Determine the (X, Y) coordinate at the center of the cell enclosing the given text.  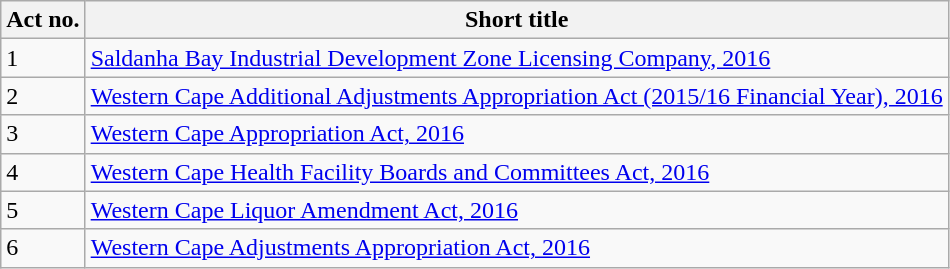
5 (43, 210)
Western Cape Adjustments Appropriation Act, 2016 (516, 248)
Saldanha Bay Industrial Development Zone Licensing Company, 2016 (516, 58)
3 (43, 134)
Western Cape Liquor Amendment Act, 2016 (516, 210)
2 (43, 96)
Western Cape Health Facility Boards and Committees Act, 2016 (516, 172)
Act no. (43, 20)
Western Cape Appropriation Act, 2016 (516, 134)
1 (43, 58)
Western Cape Additional Adjustments Appropriation Act (2015/16 Financial Year), 2016 (516, 96)
Short title (516, 20)
6 (43, 248)
4 (43, 172)
